For the text-containing cell, return its midpoint in (x, y) coordinate format. 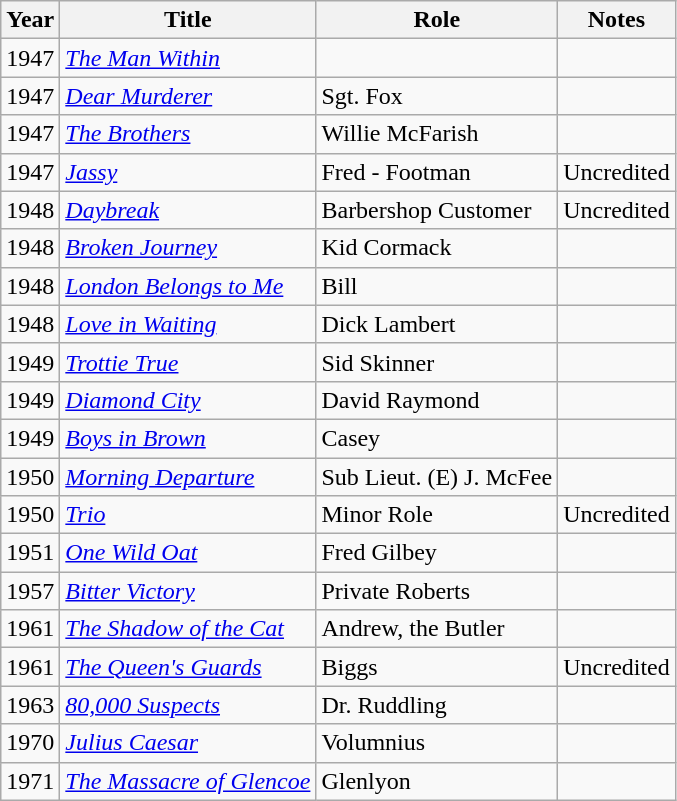
1963 (30, 705)
Notes (617, 20)
Role (437, 20)
Julius Caesar (188, 743)
Dick Lambert (437, 324)
London Belongs to Me (188, 286)
Broken Journey (188, 248)
Minor Role (437, 515)
Title (188, 20)
Love in Waiting (188, 324)
1957 (30, 591)
1951 (30, 553)
Sgt. Fox (437, 96)
Bitter Victory (188, 591)
1971 (30, 781)
Trio (188, 515)
Boys in Brown (188, 438)
Jassy (188, 172)
The Massacre of Glencoe (188, 781)
Diamond City (188, 400)
Willie McFarish (437, 134)
Bill (437, 286)
Kid Cormack (437, 248)
Dear Murderer (188, 96)
The Shadow of the Cat (188, 629)
Year (30, 20)
Sid Skinner (437, 362)
Andrew, the Butler (437, 629)
The Queen's Guards (188, 667)
Glenlyon (437, 781)
The Man Within (188, 58)
One Wild Oat (188, 553)
Fred - Footman (437, 172)
Daybreak (188, 210)
Biggs (437, 667)
Morning Departure (188, 477)
Volumnius (437, 743)
The Brothers (188, 134)
David Raymond (437, 400)
Fred Gilbey (437, 553)
Barbershop Customer (437, 210)
Sub Lieut. (E) J. McFee (437, 477)
1970 (30, 743)
Dr. Ruddling (437, 705)
80,000 Suspects (188, 705)
Trottie True (188, 362)
Private Roberts (437, 591)
Casey (437, 438)
